Find where the given text appears and provide that cell's center as (X, Y) coordinate. 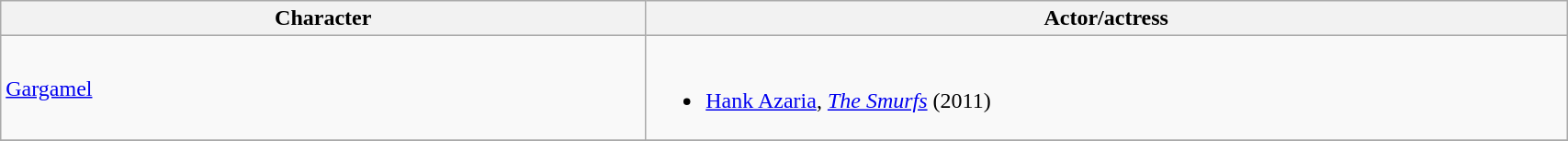
Gargamel (323, 88)
Character (323, 18)
Hank Azaria, The Smurfs (2011) (1106, 88)
Actor/actress (1106, 18)
